Provide the (X, Y) coordinate of the cell's center where the given text is located.  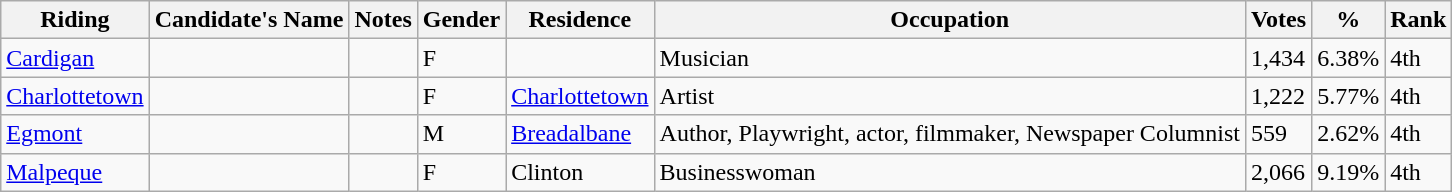
2,066 (1278, 172)
Votes (1278, 20)
1,222 (1278, 96)
Notes (383, 20)
6.38% (1348, 58)
Egmont (75, 134)
Malpeque (75, 172)
Cardigan (75, 58)
% (1348, 20)
Clinton (580, 172)
559 (1278, 134)
2.62% (1348, 134)
Candidate's Name (249, 20)
Occupation (950, 20)
Breadalbane (580, 134)
Artist (950, 96)
9.19% (1348, 172)
Author, Playwright, actor, filmmaker, Newspaper Columnist (950, 134)
1,434 (1278, 58)
Gender (461, 20)
Businesswoman (950, 172)
Rank (1418, 20)
Riding (75, 20)
Musician (950, 58)
Residence (580, 20)
5.77% (1348, 96)
M (461, 134)
